For the text-containing cell, return its midpoint in [x, y] coordinate format. 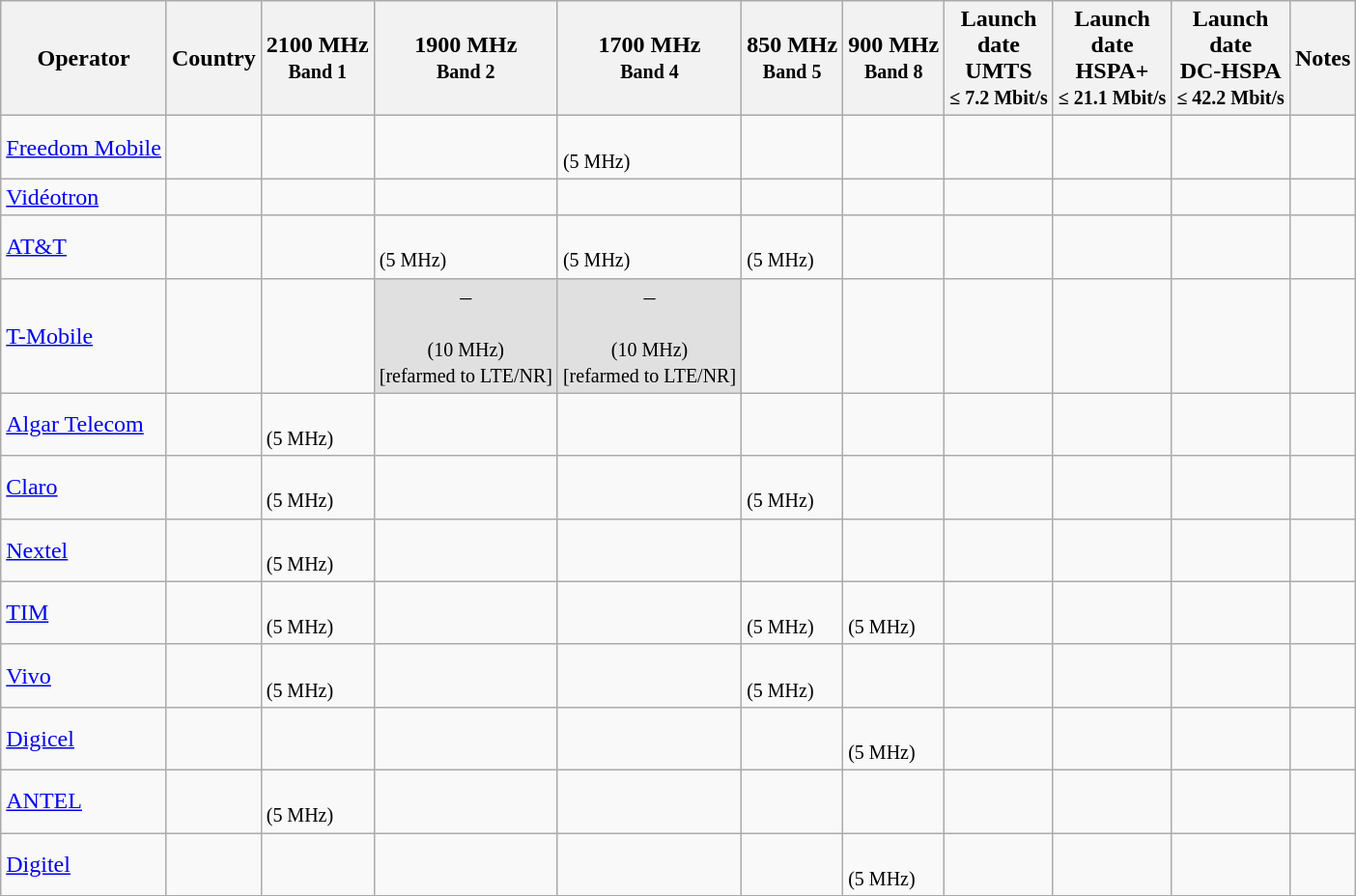
Country [213, 58]
LaunchdateHSPA+≤ 21.1 Mbit/s [1113, 58]
2100 MHzBand 1 [317, 58]
1900 MHzBand 2 [466, 58]
ANTEL [84, 801]
LaunchdateDC-HSPA≤ 42.2 Mbit/s [1230, 58]
900 MHzBand 8 [894, 58]
Vidéotron [84, 197]
AT&T [84, 247]
Operator [84, 58]
Freedom Mobile [84, 147]
850 MHzBand 5 [792, 58]
Notes [1322, 58]
Algar Telecom [84, 425]
Vivo [84, 676]
1700 MHzBand 4 [649, 58]
Digitel [84, 863]
Nextel [84, 550]
T-Mobile [84, 336]
Digicel [84, 738]
Claro [84, 487]
TIM [84, 612]
LaunchdateUMTS≤ 7.2 Mbit/s [999, 58]
